Identify which cell holds the provided text, then report its [x, y] central coordinate. 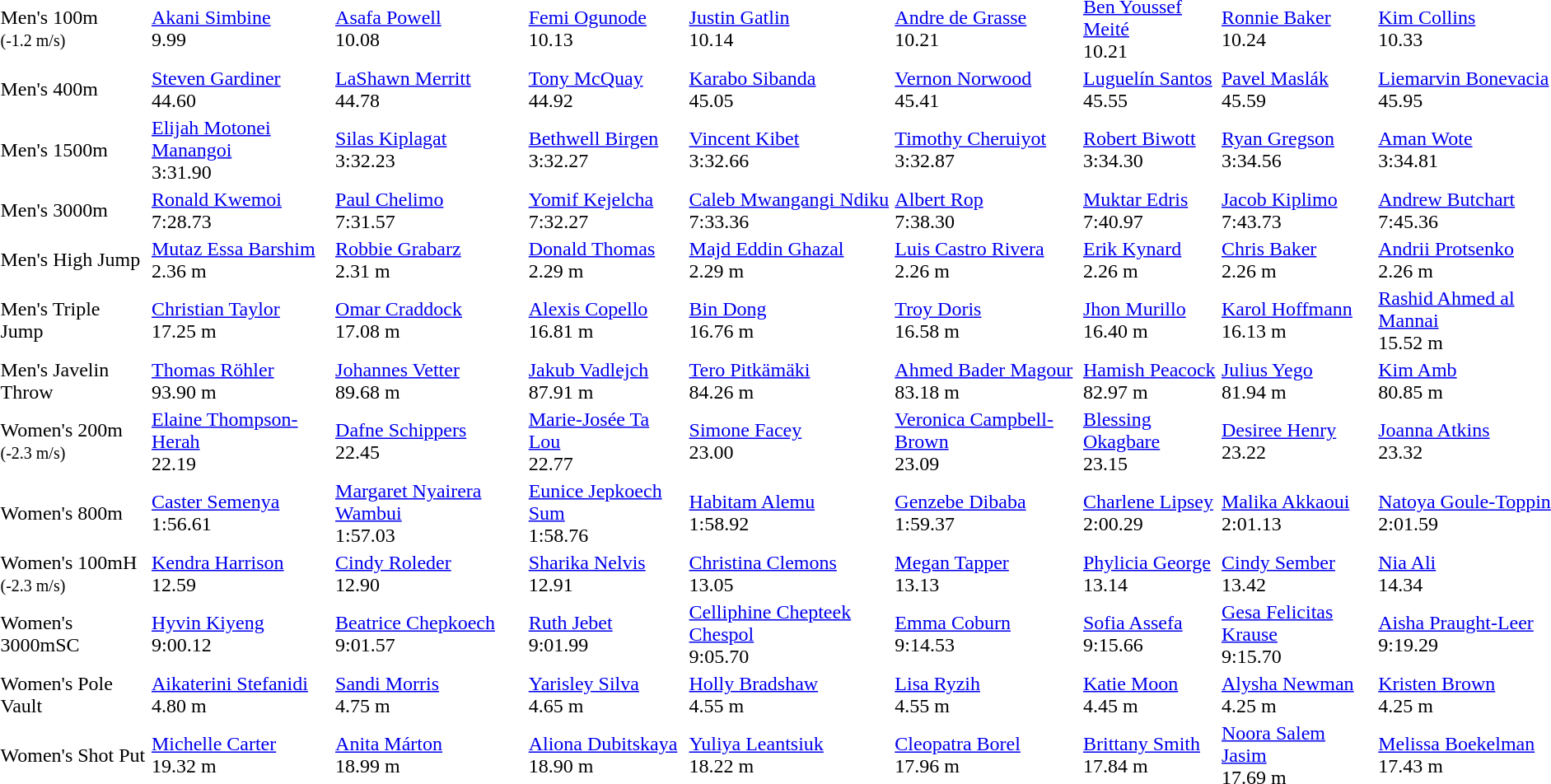
Hamish Peacock 82.97 m [1150, 380]
Margaret Nyairera Wambui 1:57.03 [430, 513]
Robbie Grabarz 2.31 m [430, 260]
Blessing Okagbare 23.15 [1150, 441]
Phylicia George 13.14 [1150, 573]
Ruth Jebet 9:01.99 [606, 634]
Christian Taylor 17.25 m [241, 320]
Albert Rop 7:38.30 [987, 211]
Luis Castro Rivera 2.26 m [987, 260]
Alexis Copello 16.81 m [606, 320]
Pavel Maslák 45.59 [1296, 89]
Kendra Harrison 12.59 [241, 573]
Elaine Thompson-Herah 22.19 [241, 441]
Simone Facey 23.00 [789, 441]
Genzebe Dibaba 1:59.37 [987, 513]
Dafne Schippers 22.45 [430, 441]
Katie Moon 4.45 m [1150, 695]
Hyvin Kiyeng 9:00.12 [241, 634]
Karabo Sibanda 45.05 [789, 89]
Eunice Jepkoech Sum 1:58.76 [606, 513]
Elijah Motonei Manangoi 3:31.90 [241, 150]
Omar Craddock 17.08 m [430, 320]
Erik Kynard 2.26 m [1150, 260]
Cindy Sember 13.42 [1296, 573]
Holly Bradshaw 4.55 m [789, 695]
Charlene Lipsey 2:00.29 [1150, 513]
Gesa Felicitas Krause 9:15.70 [1296, 634]
Luguelín Santos 45.55 [1150, 89]
Beatrice Chepkoech 9:01.57 [430, 634]
Paul Chelimo 7:31.57 [430, 211]
Bethwell Birgen 3:32.27 [606, 150]
Vernon Norwood 45.41 [987, 89]
Desiree Henry 23.22 [1296, 441]
Jakub Vadlejch 87.91 m [606, 380]
Sharika Nelvis 12.91 [606, 573]
Mutaz Essa Barshim 2.36 m [241, 260]
Ryan Gregson 3:34.56 [1296, 150]
Jhon Murillo 16.40 m [1150, 320]
Yomif Kejelcha 7:32.27 [606, 211]
Jacob Kiplimo 7:43.73 [1296, 211]
Alysha Newman 4.25 m [1296, 695]
Veronica Campbell-Brown 23.09 [987, 441]
Yarisley Silva 4.65 m [606, 695]
Christina Clemons 13.05 [789, 573]
Emma Coburn 9:14.53 [987, 634]
Megan Tapper 13.13 [987, 573]
Cindy Roleder 12.90 [430, 573]
Celliphine Chepteek Chespol 9:05.70 [789, 634]
LaShawn Merritt 44.78 [430, 89]
Malika Akkaoui 2:01.13 [1296, 513]
Tony McQuay 44.92 [606, 89]
Vincent Kibet 3:32.66 [789, 150]
Timothy Cheruiyot 3:32.87 [987, 150]
Sandi Morris 4.75 m [430, 695]
Karol Hoffmann 16.13 m [1296, 320]
Robert Biwott 3:34.30 [1150, 150]
Muktar Edris 7:40.97 [1150, 211]
Lisa Ryzih 4.55 m [987, 695]
Silas Kiplagat 3:32.23 [430, 150]
Thomas Röhler 93.90 m [241, 380]
Caleb Mwangangi Ndiku 7:33.36 [789, 211]
Tero Pitkämäki 84.26 m [789, 380]
Sofia Assefa 9:15.66 [1150, 634]
Ahmed Bader Magour 83.18 m [987, 380]
Majd Eddin Ghazal 2.29 m [789, 260]
Johannes Vetter 89.68 m [430, 380]
Bin Dong 16.76 m [789, 320]
Troy Doris 16.58 m [987, 320]
Steven Gardiner 44.60 [241, 89]
Julius Yego 81.94 m [1296, 380]
Chris Baker 2.26 m [1296, 260]
Ronald Kwemoi 7:28.73 [241, 211]
Habitam Alemu 1:58.92 [789, 513]
Marie-Josée Ta Lou 22.77 [606, 441]
Caster Semenya 1:56.61 [241, 513]
Donald Thomas 2.29 m [606, 260]
Aikaterini Stefanidi 4.80 m [241, 695]
